Provide the (x, y) coordinate of the cell's center where the given text is located.  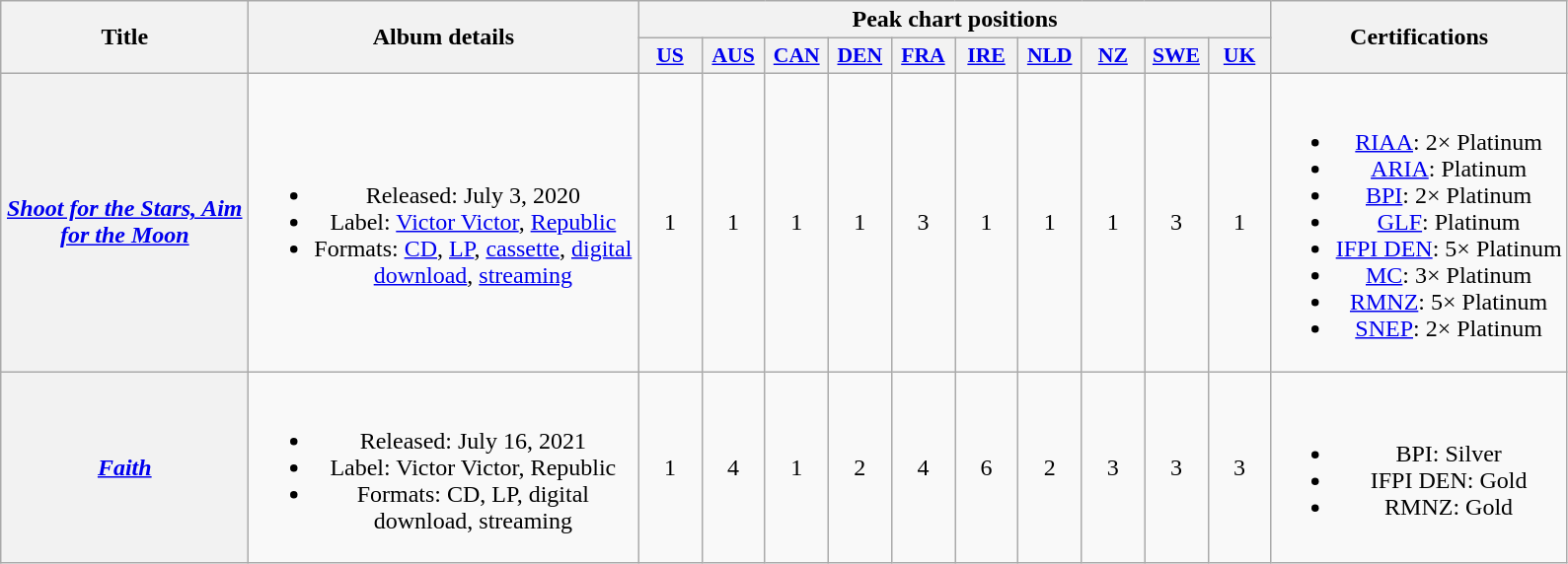
IRE (987, 56)
Shoot for the Stars, Aim for the Moon (124, 222)
Released: July 3, 2020Label: Victor Victor, RepublicFormats: CD, LP, cassette, digital download, streaming (444, 222)
DEN (859, 56)
RIAA: 2× PlatinumARIA: PlatinumBPI: 2× PlatinumGLF: PlatinumIFPI DEN: 5× PlatinumMC: 3× PlatinumRMNZ: 5× PlatinumSNEP: 2× Platinum (1419, 222)
Certifications (1419, 37)
Peak chart positions (955, 20)
Released: July 16, 2021Label: Victor Victor, RepublicFormats: CD, LP, digital download, streaming (444, 466)
NZ (1113, 56)
6 (987, 466)
Faith (124, 466)
CAN (796, 56)
US (670, 56)
AUS (733, 56)
FRA (923, 56)
BPI: SilverIFPI DEN: GoldRMNZ: Gold (1419, 466)
Album details (444, 37)
NLD (1050, 56)
UK (1239, 56)
SWE (1176, 56)
Title (124, 37)
